Output the [x, y] coordinate of the center of the cell containing the given text.  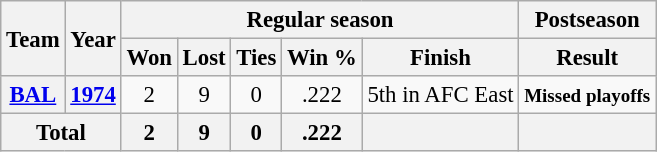
Finish [440, 58]
Lost [204, 58]
1974 [93, 95]
BAL [33, 95]
Team [33, 38]
Total [61, 133]
Ties [256, 58]
Win % [322, 58]
Year [93, 38]
5th in AFC East [440, 95]
Won [149, 58]
Postseason [588, 20]
Result [588, 58]
Missed playoffs [588, 95]
Regular season [320, 20]
